Return the (X, Y) coordinate for the center point of the cell that contains the specified text.  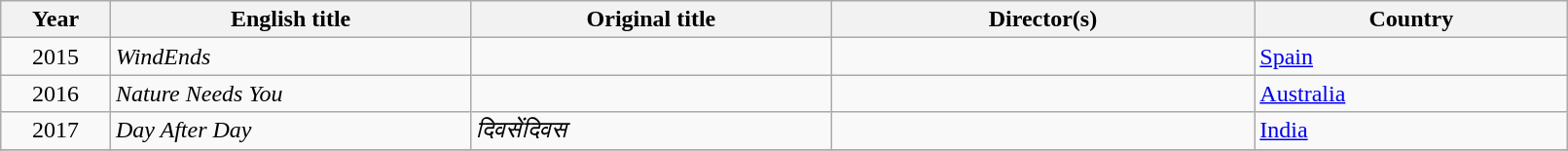
Nature Needs You (290, 94)
English title (290, 19)
2016 (56, 94)
Country (1411, 19)
दिवसेंदिवस (651, 131)
2015 (56, 57)
Australia (1411, 94)
India (1411, 131)
Director(s) (1043, 19)
Original title (651, 19)
Spain (1411, 57)
Day After Day (290, 131)
WindEnds (290, 57)
Year (56, 19)
2017 (56, 131)
